Return the (X, Y) coordinate for the center point of the cell that contains the specified text.  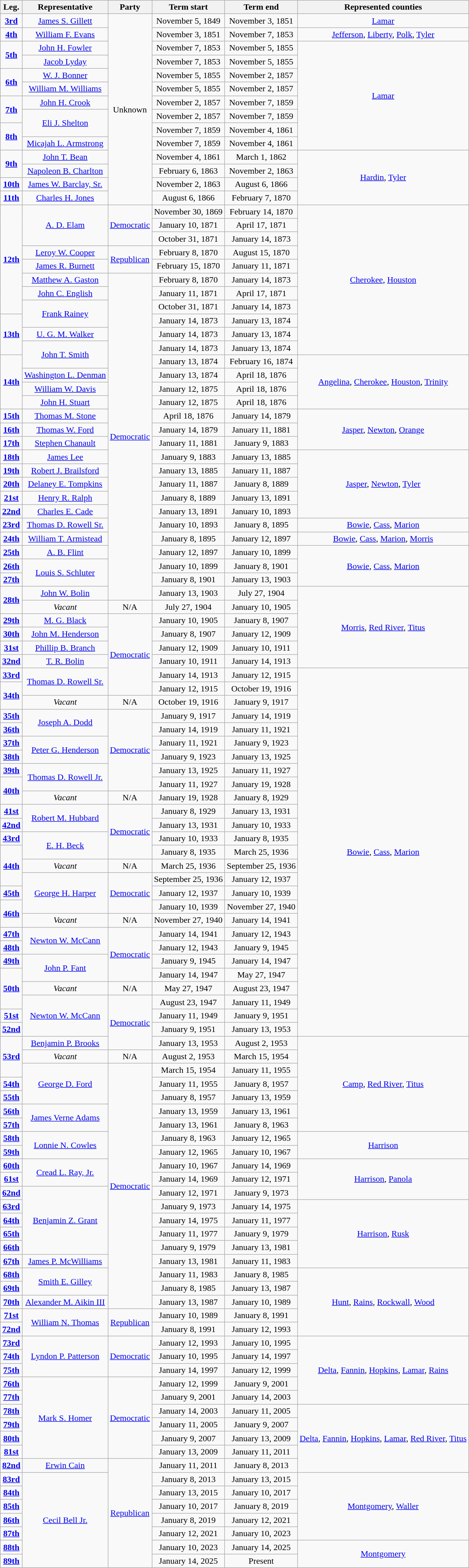
24th (11, 539)
John W. Bolin (65, 593)
75th (11, 1370)
30th (11, 634)
Napoleon B. Charlton (65, 171)
Representative (65, 7)
57th (11, 1125)
67th (11, 1261)
4th (11, 34)
John M. Henderson (65, 634)
Hardin, Tyler (383, 177)
Smith E. Gilley (65, 1282)
M. G. Black (65, 621)
14th (11, 382)
James R. Burnett (65, 266)
March 1, 1862 (261, 157)
February 15, 1870 (189, 266)
60th (11, 1166)
25th (11, 552)
William N. Thomas (65, 1322)
Hunt, Rains, Rockwall, Wood (383, 1302)
Charles E. Cade (65, 511)
29th (11, 621)
Henry R. Ralph (65, 498)
A. D. Elam (65, 225)
62nd (11, 1193)
John H. Crook (65, 102)
February 6, 1863 (189, 171)
48th (11, 947)
21st (11, 498)
Benjamin P. Brooks (65, 1043)
85th (11, 1506)
Montgomery (383, 1554)
59th (11, 1152)
Washington L. Denman (65, 375)
87th (11, 1534)
Represented counties (383, 7)
Louis S. Schluter (65, 573)
19th (11, 471)
Montgomery, Waller (383, 1506)
Eli J. Shelton (65, 123)
Term start (189, 7)
51st (11, 1015)
73rd (11, 1343)
84th (11, 1493)
Jasper, Newton, Orange (383, 430)
31st (11, 648)
56th (11, 1111)
8th (11, 136)
Thomas D. Rowell Jr. (65, 777)
23rd (11, 525)
January 10, 1871 (189, 225)
17th (11, 443)
86th (11, 1520)
68th (11, 1275)
44th (11, 866)
Lonnie N. Cowles (65, 1145)
U. G. M. Walker (65, 334)
Harrison (383, 1145)
42nd (11, 825)
Unknown (130, 110)
E. H. Beck (65, 845)
Stephen Chanault (65, 443)
3rd (11, 21)
James P. McWilliams (65, 1261)
39th (11, 770)
79th (11, 1424)
49th (11, 961)
Cherokee, Houston (383, 280)
W. J. Bonner (65, 75)
Alexander M. Aikin III (65, 1302)
81st (11, 1452)
Benjamin Z. Grant (65, 1220)
Morris, Red River, Titus (383, 627)
Matthew A. Gaston (65, 280)
9th (11, 164)
33rd (11, 675)
5th (11, 55)
7th (11, 109)
72nd (11, 1329)
15th (11, 416)
64th (11, 1220)
Erwin Cain (65, 1465)
Lyndon P. Patterson (65, 1356)
66th (11, 1247)
6th (11, 82)
54th (11, 1084)
William F. Evans (65, 34)
47th (11, 934)
James W. Barclay, Sr. (65, 184)
February 14, 1870 (261, 212)
11th (11, 198)
James Lee (65, 457)
John T. Smith (65, 354)
20th (11, 484)
74th (11, 1356)
Phillip B. Branch (65, 648)
John P. Fant (65, 968)
Party (130, 7)
22nd (11, 511)
William M. Williams (65, 89)
John H. Stuart (65, 402)
February 16, 1874 (261, 361)
12th (11, 259)
40th (11, 791)
89th (11, 1561)
46th (11, 913)
Cecil Bell Jr. (65, 1520)
Leg. (11, 7)
83rd (11, 1479)
T. R. Bolin (65, 661)
88th (11, 1547)
John H. Fowler (65, 48)
65th (11, 1234)
A. B. Flint (65, 552)
63rd (11, 1206)
William W. Davis (65, 389)
Jacob Lyday (65, 62)
45th (11, 893)
Thomas M. Stone (65, 416)
69th (11, 1288)
Frank Rainey (65, 314)
Harrison, Rusk (383, 1234)
Term end (261, 7)
52nd (11, 1029)
32nd (11, 661)
Joseph A. Dodd (65, 723)
John T. Bean (65, 157)
38th (11, 757)
18th (11, 457)
James S. Gillett (65, 21)
77th (11, 1397)
Micajah L. Armstrong (65, 143)
61st (11, 1179)
James Verne Adams (65, 1118)
November 5, 1849 (189, 21)
George H. Harper (65, 893)
February 7, 1870 (261, 198)
35th (11, 716)
Bowie, Cass, Marion, Morris (383, 539)
Jasper, Newton, Tyler (383, 484)
John C. English (65, 293)
76th (11, 1384)
43rd (11, 839)
Thomas W. Ford (65, 430)
58th (11, 1138)
Leroy W. Cooper (65, 252)
34th (11, 695)
August 15, 1870 (261, 252)
Present (261, 1561)
Cread L. Ray, Jr. (65, 1172)
Delta, Fannin, Hopkins, Lamar, Rains (383, 1370)
71st (11, 1316)
80th (11, 1438)
Harrison, Panola (383, 1179)
George D. Ford (65, 1084)
William T. Armistead (65, 539)
Robert M. Hubbard (65, 818)
37th (11, 743)
Charles H. Jones (65, 198)
16th (11, 430)
Delta, Fannin, Hopkins, Lamar, Red River, Titus (383, 1438)
53rd (11, 1057)
27th (11, 579)
Peter G. Henderson (65, 750)
82nd (11, 1465)
26th (11, 566)
78th (11, 1411)
Angelina, Cherokee, Houston, Trinity (383, 382)
10th (11, 184)
Robert J. Brailsford (65, 471)
13th (11, 334)
50th (11, 988)
Camp, Red River, Titus (383, 1084)
Jefferson, Liberty, Polk, Tyler (383, 34)
70th (11, 1302)
28th (11, 600)
55th (11, 1097)
41st (11, 811)
Delaney E. Tompkins (65, 484)
November 30, 1869 (189, 212)
Mark S. Homer (65, 1418)
36th (11, 729)
